Identify which cell holds the provided text, then report its [X, Y] central coordinate. 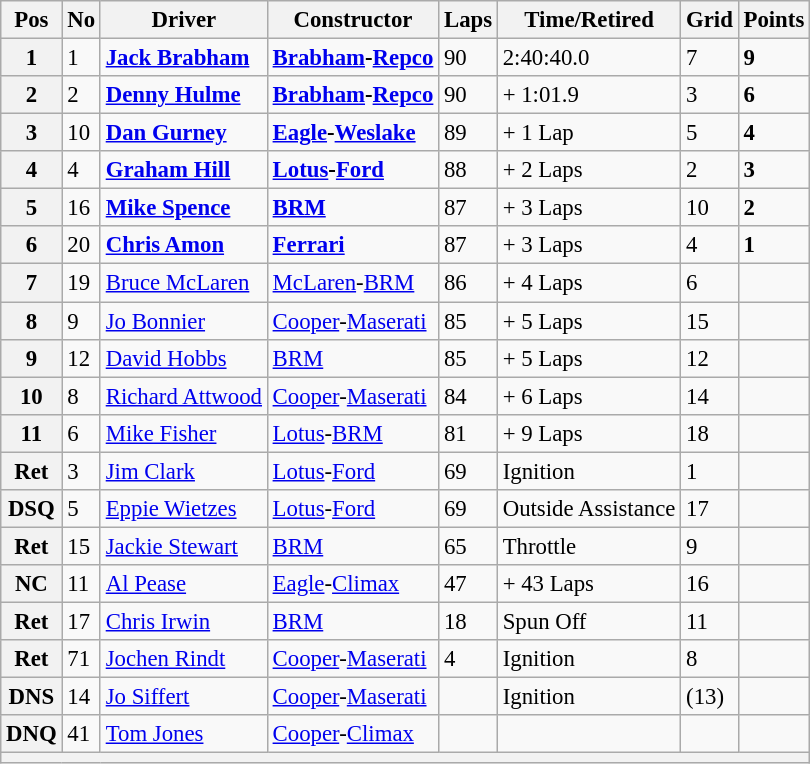
Richard Attwood [184, 396]
89 [468, 133]
20 [81, 245]
No [81, 20]
Jackie Stewart [184, 546]
Dan Gurney [184, 133]
81 [468, 433]
84 [468, 396]
Eagle-Weslake [352, 133]
Lotus-BRM [352, 433]
NC [32, 584]
Throttle [588, 546]
David Hobbs [184, 358]
Mike Spence [184, 208]
Eppie Wietzes [184, 509]
+ 6 Laps [588, 396]
Jochen Rindt [184, 659]
+ 4 Laps [588, 283]
Grid [710, 20]
Cooper-Climax [352, 734]
Bruce McLaren [184, 283]
41 [81, 734]
+ 1:01.9 [588, 95]
88 [468, 170]
+ 9 Laps [588, 433]
Laps [468, 20]
Jim Clark [184, 471]
Jo Siffert [184, 697]
(13) [710, 697]
2:40:40.0 [588, 58]
Eagle-Climax [352, 584]
DNS [32, 697]
Al Pease [184, 584]
Denny Hulme [184, 95]
+ 2 Laps [588, 170]
71 [81, 659]
Tom Jones [184, 734]
86 [468, 283]
Pos [32, 20]
19 [81, 283]
+ 1 Lap [588, 133]
DSQ [32, 509]
Ferrari [352, 245]
Driver [184, 20]
47 [468, 584]
DNQ [32, 734]
65 [468, 546]
+ 43 Laps [588, 584]
Chris Irwin [184, 621]
Jo Bonnier [184, 321]
McLaren-BRM [352, 283]
Jack Brabham [184, 58]
Spun Off [588, 621]
Points [774, 20]
Constructor [352, 20]
Graham Hill [184, 170]
Chris Amon [184, 245]
Mike Fisher [184, 433]
Outside Assistance [588, 509]
Time/Retired [588, 20]
